Identify which cell holds the provided text, then report its [X, Y] central coordinate. 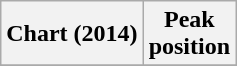
Chart (2014) [72, 34]
Peakposition [189, 34]
